Identify which cell holds the provided text, then report its [x, y] central coordinate. 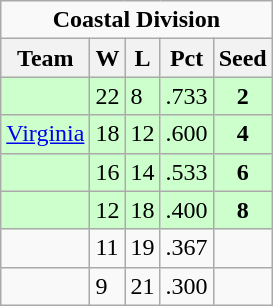
.367 [186, 248]
Team [46, 58]
.400 [186, 210]
Seed [242, 58]
22 [108, 96]
W [108, 58]
.533 [186, 172]
Coastal Division [136, 20]
Pct [186, 58]
4 [242, 134]
Virginia [46, 134]
.600 [186, 134]
16 [108, 172]
11 [108, 248]
.733 [186, 96]
19 [142, 248]
6 [242, 172]
14 [142, 172]
9 [108, 286]
L [142, 58]
.300 [186, 286]
2 [242, 96]
21 [142, 286]
